Pinpoint the cell where the given text exists, returning its (X, Y) midpoint coordinate. 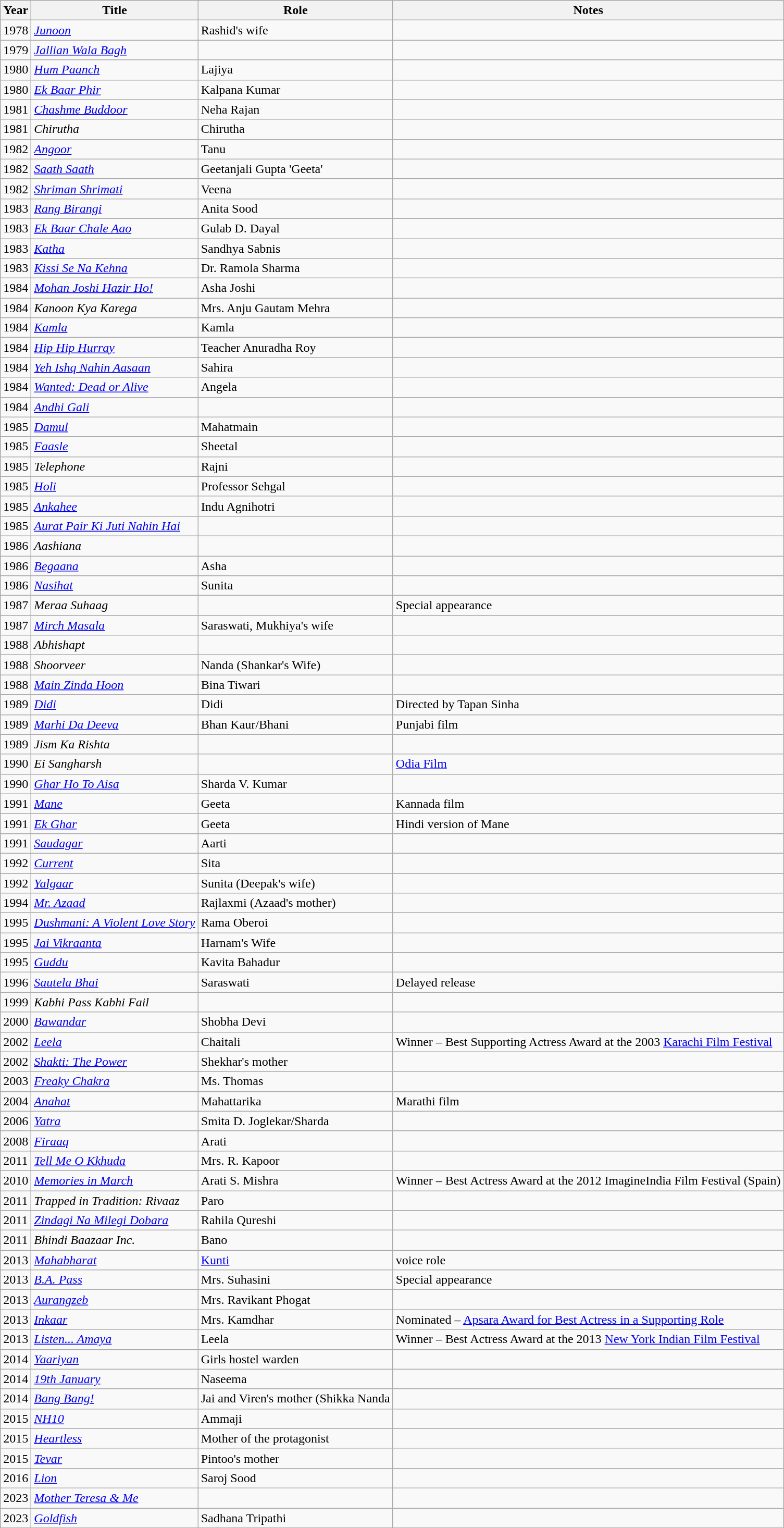
19th January (115, 1379)
Kalpana Kumar (295, 90)
Saraswati (295, 982)
Winner – Best Actress Award at the 2013 New York Indian Film Festival (588, 1339)
Goldfish (115, 1518)
Winner – Best Supporting Actress Award at the 2003 Karachi Film Festival (588, 1042)
Neha Rajan (295, 109)
Firaaq (115, 1141)
Pintoo's mother (295, 1458)
B.A. Pass (115, 1280)
Mrs. Suhasini (295, 1280)
Sahira (295, 367)
Listen... Amaya (115, 1339)
Heartless (115, 1438)
Delayed release (588, 982)
Aashiana (115, 546)
Saroj Sood (295, 1478)
Rashid's wife (295, 30)
Mrs. Ravikant Phogat (295, 1300)
Year (16, 10)
Rang Birangi (115, 208)
Chaitali (295, 1042)
Aurat Pair Ki Juti Nahin Hai (115, 526)
Ek Ghar (115, 823)
Sharda V. Kumar (295, 784)
Role (295, 10)
Tanu (295, 149)
Abhishapt (115, 645)
Paro (295, 1200)
Anita Sood (295, 208)
Title (115, 10)
Shoorveer (115, 665)
2016 (16, 1478)
1994 (16, 903)
Harnam's Wife (295, 943)
Geetanjali Gupta 'Geeta' (295, 169)
Saudagar (115, 843)
Jallian Wala Bagh (115, 50)
Faasle (115, 447)
Notes (588, 10)
Yeh Ishq Nahin Aasaan (115, 367)
Sunita (Deepak's wife) (295, 883)
Shakti: The Power (115, 1062)
Bang Bang! (115, 1399)
Directed by Tapan Sinha (588, 705)
Mirch Masala (115, 625)
Mr. Azaad (115, 903)
Kannada film (588, 804)
Mother of the protagonist (295, 1438)
Angela (295, 387)
Kanoon Kya Karega (115, 308)
Saraswati, Mukhiya's wife (295, 625)
Zindagi Na Milegi Dobara (115, 1221)
Inkaar (115, 1320)
Ek Baar Phir (115, 90)
Bhindi Baazaar Inc. (115, 1240)
Rama Oberoi (295, 923)
Kissi Se Na Kehna (115, 268)
Sita (295, 863)
Wanted: Dead or Alive (115, 387)
Gulab D. Dayal (295, 228)
Telephone (115, 466)
Lajiya (295, 70)
Mrs. Kamdhar (295, 1320)
Hip Hip Hurray (115, 348)
Junoon (115, 30)
Mrs. R. Kapoor (295, 1161)
Yatra (115, 1121)
Guddu (115, 963)
Punjabi film (588, 724)
Ek Baar Chale Aao (115, 228)
Aurangzeb (115, 1300)
Arati (295, 1141)
Ms. Thomas (295, 1081)
Shriman Shrimati (115, 189)
Rajni (295, 466)
Girls hostel warden (295, 1359)
Veena (295, 189)
voice role (588, 1260)
Winner – Best Actress Award at the 2012 ImagineIndia Film Festival (Spain) (588, 1180)
Mother Teresa & Me (115, 1498)
Bano (295, 1240)
Teacher Anuradha Roy (295, 348)
Professor Sehgal (295, 486)
Hindi version of Mane (588, 823)
Mrs. Anju Gautam Mehra (295, 308)
Smita D. Joglekar/Sharda (295, 1121)
Lion (115, 1478)
Andhi Gali (115, 407)
Sautela Bhai (115, 982)
Mahatmain (295, 427)
Odia Film (588, 764)
Rahila Qureshi (295, 1221)
Kunti (295, 1260)
Angoor (115, 149)
1979 (16, 50)
Kabhi Pass Kabhi Fail (115, 1002)
Mahattarika (295, 1101)
Arati S. Mishra (295, 1180)
Shekhar's mother (295, 1062)
Holi (115, 486)
Katha (115, 249)
Sheetal (295, 447)
2010 (16, 1180)
Chashme Buddoor (115, 109)
Sandhya Sabnis (295, 249)
Dushmani: A Violent Love Story (115, 923)
2000 (16, 1022)
Yaariyan (115, 1359)
Begaana (115, 565)
Naseema (295, 1379)
Shobha Devi (295, 1022)
Kavita Bahadur (295, 963)
Meraa Suhaag (115, 606)
Hum Paanch (115, 70)
Asha Joshi (295, 288)
Damul (115, 427)
Mane (115, 804)
Freaky Chakra (115, 1081)
Bawandar (115, 1022)
Mohan Joshi Hazir Ho! (115, 288)
Ei Sangharsh (115, 764)
1978 (16, 30)
Marathi film (588, 1101)
Sunita (295, 586)
Aarti (295, 843)
Asha (295, 565)
Indu Agnihotri (295, 506)
Trapped in Tradition: Rivaaz (115, 1200)
Nominated – Apsara Award for Best Actress in a Supporting Role (588, 1320)
Jai and Viren's mother (Shikka Nanda (295, 1399)
NH10 (115, 1419)
Tevar (115, 1458)
Main Zinda Hoon (115, 685)
Mahabharat (115, 1260)
Current (115, 863)
Dr. Ramola Sharma (295, 268)
Ammaji (295, 1419)
Yalgaar (115, 883)
Marhi Da Deeva (115, 724)
Ghar Ho To Aisa (115, 784)
Bina Tiwari (295, 685)
2004 (16, 1101)
1996 (16, 982)
Nanda (Shankar's Wife) (295, 665)
2003 (16, 1081)
Ankahee (115, 506)
2006 (16, 1121)
Bhan Kaur/Bhani (295, 724)
Saath Saath (115, 169)
2008 (16, 1141)
Rajlaxmi (Azaad's mother) (295, 903)
Nasihat (115, 586)
Jai Vikraanta (115, 943)
1999 (16, 1002)
Sadhana Tripathi (295, 1518)
Jism Ka Rishta (115, 744)
Anahat (115, 1101)
Tell Me O Kkhuda (115, 1161)
Memories in March (115, 1180)
